Return [X, Y] of the center of cell containing provided text 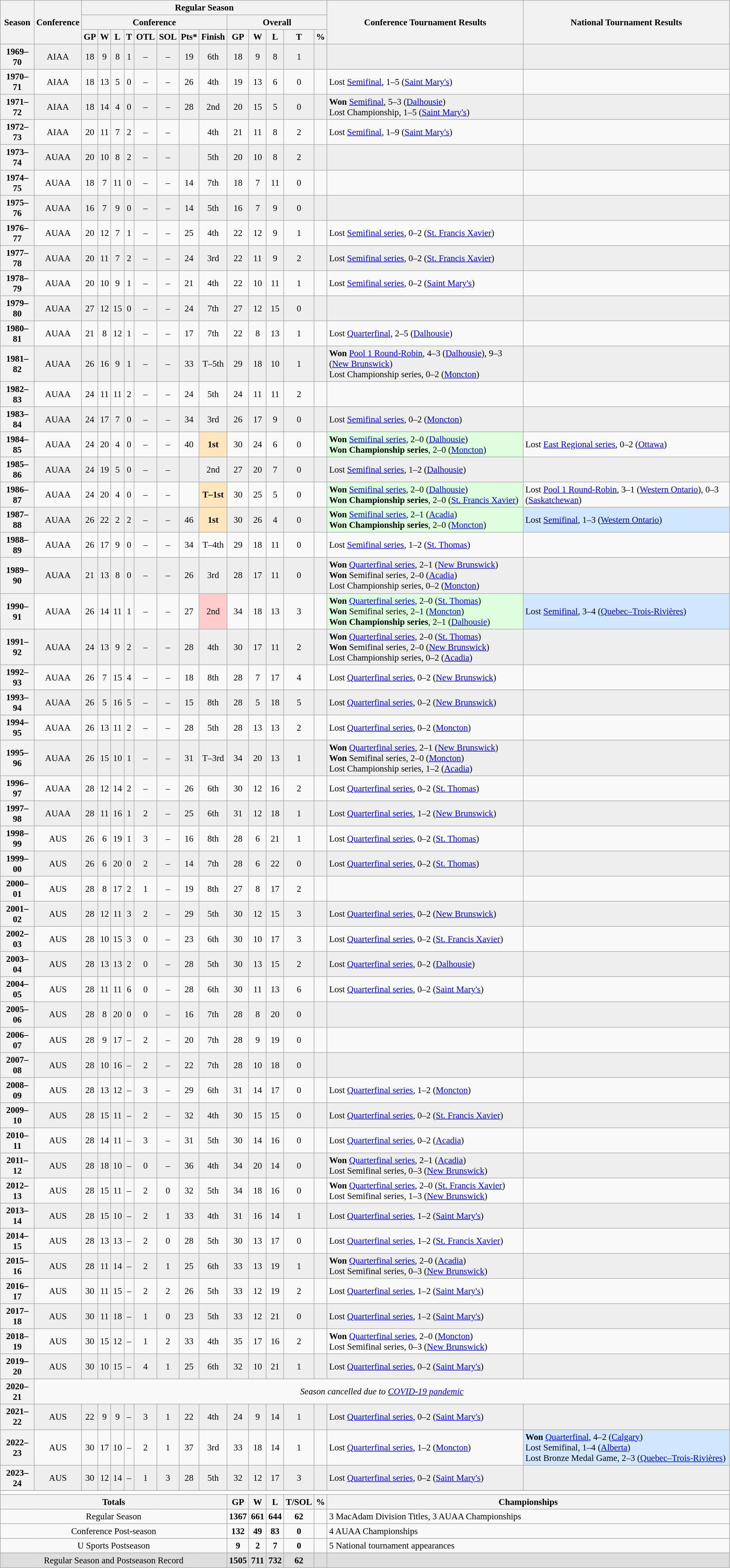
2010–11 [17, 1141]
2007–08 [17, 1065]
Lost Quarterfinal series, 0–2 (Moncton) [425, 728]
Won Quarterfinal series, 2–0 (Acadia)Lost Semifinal series, 0–3 (New Brunswick) [425, 1266]
Lost East Regional series, 0–2 (Ottawa) [626, 445]
Won Quarterfinal series, 2–1 (New Brunswick)Won Semifinal series, 2–0 (Acadia)Lost Championship series, 0–2 (Moncton) [425, 576]
SOL [168, 37]
Won Semifinal series, 2–0 (Dalhousie)Won Championship series, 2–0 (Moncton) [425, 445]
1982–83 [17, 394]
1975–76 [17, 208]
Won Quarterfinal series, 2–0 (St. Francis Xavier)Lost Semifinal series, 1–3 (New Brunswick) [425, 1190]
Lost Quarterfinal series, 1–2 (St. Francis Xavier) [425, 1241]
1994–95 [17, 728]
Lost Quarterfinal, 2–5 (Dalhousie) [425, 333]
49 [258, 1531]
1974–75 [17, 183]
Won Quarterfinal series, 2–0 (St. Thomas)Won Semifinal series, 2–1 (Moncton)Won Championship series, 2–1 (Dalhousie) [425, 611]
1970–71 [17, 82]
2011–12 [17, 1165]
Lost Semifinal series, 1–2 (Dalhousie) [425, 469]
36 [189, 1165]
Won Semifinal series, 2–0 (Dalhousie)Won Championship series, 2–0 (St. Francis Xavier) [425, 495]
3 MacAdam Division Titles, 3 AUAA Championships [528, 1517]
1999–00 [17, 864]
1987–88 [17, 520]
Lost Semifinal series, 0–2 (Moncton) [425, 420]
T/SOL [299, 1502]
Pts* [189, 37]
Won Pool 1 Round-Robin, 4–3 (Dalhousie), 9–3 (New Brunswick)Lost Championship series, 0–2 (Moncton) [425, 364]
Lost Quarterfinal series, 1–2 (New Brunswick) [425, 814]
661 [258, 1517]
46 [189, 520]
2019–20 [17, 1366]
1969–70 [17, 57]
U Sports Postseason [114, 1546]
1998–99 [17, 838]
2006–07 [17, 1040]
Championships [528, 1502]
2005–06 [17, 1014]
132 [238, 1531]
1505 [238, 1560]
1973–74 [17, 157]
1983–84 [17, 420]
1977–78 [17, 258]
1997–98 [17, 814]
T–4th [213, 545]
Lost Quarterfinal series, 0–2 (Dalhousie) [425, 965]
Finish [213, 37]
Regular Season and Postseason Record [114, 1560]
2017–18 [17, 1317]
2015–16 [17, 1266]
Won Semifinal series, 2–1 (Acadia)Won Championship series, 2–0 (Moncton) [425, 520]
2012–13 [17, 1190]
1990–91 [17, 611]
1985–86 [17, 469]
1991–92 [17, 647]
Won Semifinal, 5–3 (Dalhousie)Lost Championship, 1–5 (Saint Mary's) [425, 107]
Overall [277, 23]
Won Quarterfinal series, 2–1 (Acadia)Lost Semifinal series, 0–3 (New Brunswick) [425, 1165]
732 [275, 1560]
2002–03 [17, 939]
T–1st [213, 495]
5 National tournament appearances [528, 1546]
1996–97 [17, 789]
1978–79 [17, 283]
2022–23 [17, 1447]
1988–89 [17, 545]
2009–10 [17, 1115]
1989–90 [17, 576]
2023–24 [17, 1478]
Lost Semifinal, 1–3 (Western Ontario) [626, 520]
OTL [146, 37]
2013–14 [17, 1216]
1992–93 [17, 677]
Lost Semifinal series, 0–2 (Saint Mary's) [425, 283]
1981–82 [17, 364]
2018–19 [17, 1341]
Won Quarterfinal series, 2–0 (St. Thomas)Won Semifinal series, 2–0 (New Brunswick)Lost Championship series, 0–2 (Acadia) [425, 647]
1979–80 [17, 308]
1984–85 [17, 445]
2000–01 [17, 889]
Lost Semifinal series, 1–2 (St. Thomas) [425, 545]
Totals [114, 1502]
2008–09 [17, 1090]
2020–21 [17, 1392]
1980–81 [17, 333]
Season cancelled due to COVID-19 pandemic [382, 1392]
2014–15 [17, 1241]
T–5th [213, 364]
T–3rd [213, 758]
Season [17, 23]
Conference Tournament Results [425, 23]
2021–22 [17, 1417]
83 [275, 1531]
1976–77 [17, 233]
Won Quarterfinal series, 2–1 (New Brunswick)Won Semifinal series, 2–0 (Moncton)Lost Championship series, 1–2 (Acadia) [425, 758]
711 [258, 1560]
Lost Semifinal, 1–5 (Saint Mary's) [425, 82]
2001–02 [17, 914]
National Tournament Results [626, 23]
Lost Semifinal, 1–9 (Saint Mary's) [425, 132]
4 AUAA Championships [528, 1531]
Lost Semifinal, 3–4 (Quebec–Trois-Rivières) [626, 611]
37 [189, 1447]
Conference Post-season [114, 1531]
2003–04 [17, 965]
Won Quarterfinal, 4–2 (Calgary)Lost Semifinal, 1–4 (Alberta)Lost Bronze Medal Game, 2–3 (Quebec–Trois-Rivières) [626, 1447]
Lost Quarterfinal series, 0–2 (Acadia) [425, 1141]
1995–96 [17, 758]
1972–73 [17, 132]
2016–17 [17, 1292]
1986–87 [17, 495]
644 [275, 1517]
1971–72 [17, 107]
Won Quarterfinal series, 2–0 (Moncton)Lost Semifinal series, 0–3 (New Brunswick) [425, 1341]
2004–05 [17, 990]
35 [238, 1341]
1993–94 [17, 702]
40 [189, 445]
1367 [238, 1517]
Lost Pool 1 Round-Robin, 3–1 (Western Ontario), 0–3 (Saskatchewan) [626, 495]
